Provide the (X, Y) coordinate of the cell's center where the given text is located.  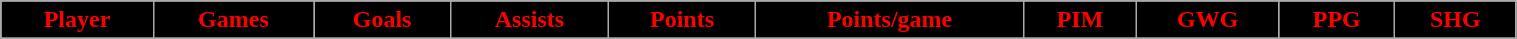
Goals (382, 20)
Assists (530, 20)
PPG (1337, 20)
Points (682, 20)
GWG (1208, 20)
PIM (1080, 20)
Games (233, 20)
Points/game (890, 20)
SHG (1456, 20)
Player (77, 20)
